Output the [X, Y] coordinate of the center of the cell containing the given text.  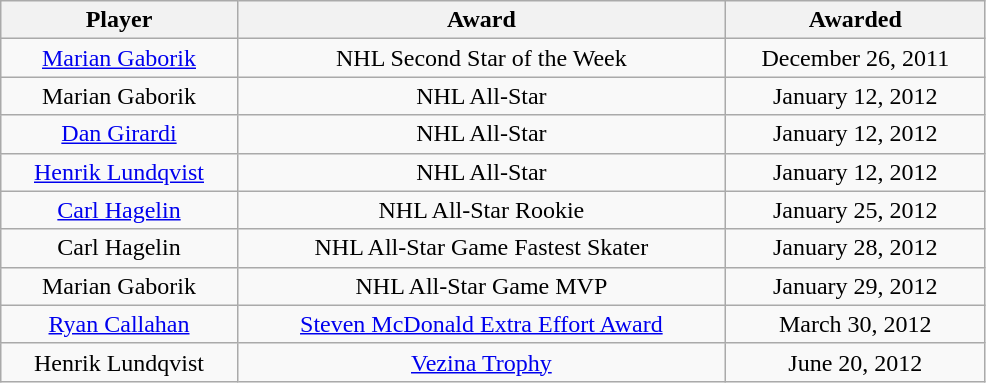
Steven McDonald Extra Effort Award [481, 324]
NHL All-Star Rookie [481, 210]
January 28, 2012 [855, 248]
March 30, 2012 [855, 324]
January 25, 2012 [855, 210]
January 29, 2012 [855, 286]
Vezina Trophy [481, 362]
NHL All-Star Game MVP [481, 286]
NHL All-Star Game Fastest Skater [481, 248]
Award [481, 20]
June 20, 2012 [855, 362]
Player [120, 20]
Dan Girardi [120, 134]
Awarded [855, 20]
Ryan Callahan [120, 324]
NHL Second Star of the Week [481, 58]
December 26, 2011 [855, 58]
